Detect which cell encompasses the target text, then output its (X, Y) center coordinate. 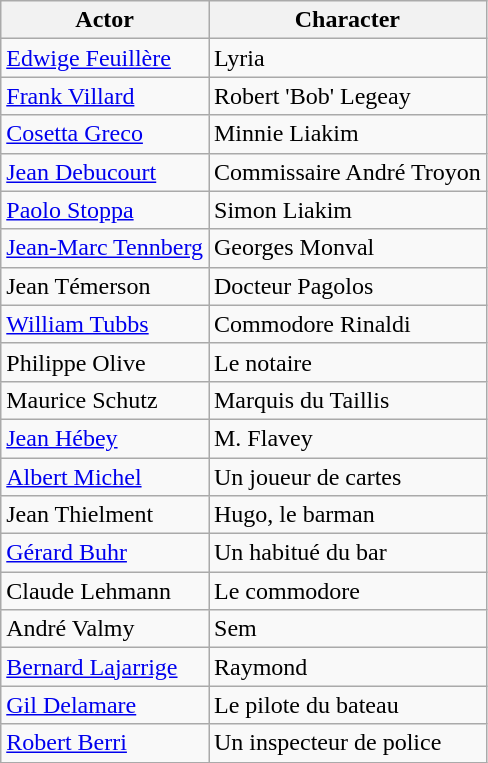
Bernard Lajarrige (105, 667)
Le commodore (347, 591)
William Tubbs (105, 324)
Georges Monval (347, 248)
Un habitué du bar (347, 553)
Jean Témerson (105, 286)
Edwige Feuillère (105, 58)
Raymond (347, 667)
Paolo Stoppa (105, 210)
Albert Michel (105, 477)
Simon Liakim (347, 210)
Le pilote du bateau (347, 705)
Jean Debucourt (105, 172)
Un inspecteur de police (347, 743)
M. Flavey (347, 438)
Jean-Marc Tennberg (105, 248)
Hugo, le barman (347, 515)
Cosetta Greco (105, 134)
Docteur Pagolos (347, 286)
Robert Berri (105, 743)
Minnie Liakim (347, 134)
Un joueur de cartes (347, 477)
Gérard Buhr (105, 553)
Frank Villard (105, 96)
Philippe Olive (105, 362)
Commodore Rinaldi (347, 324)
Lyria (347, 58)
Commissaire André Troyon (347, 172)
Sem (347, 629)
Robert 'Bob' Legeay (347, 96)
Le notaire (347, 362)
André Valmy (105, 629)
Marquis du Taillis (347, 400)
Gil Delamare (105, 705)
Jean Hébey (105, 438)
Claude Lehmann (105, 591)
Jean Thielment (105, 515)
Actor (105, 20)
Maurice Schutz (105, 400)
Character (347, 20)
